Extract the [x, y] coordinate from the center of the cell holding the provided text.  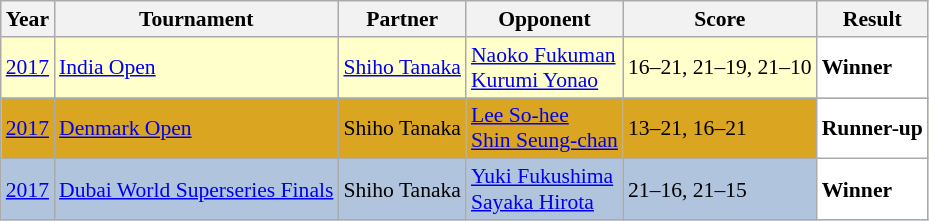
Denmark Open [196, 128]
21–16, 21–15 [720, 190]
Yuki Fukushima Sayaka Hirota [544, 190]
Year [28, 19]
Dubai World Superseries Finals [196, 190]
Result [872, 19]
Partner [402, 19]
16–21, 21–19, 21–10 [720, 68]
Naoko Fukuman Kurumi Yonao [544, 68]
Lee So-hee Shin Seung-chan [544, 128]
Score [720, 19]
13–21, 16–21 [720, 128]
Opponent [544, 19]
Tournament [196, 19]
Runner-up [872, 128]
India Open [196, 68]
